From the cell containing the given text, extract its center point as [x, y] coordinate. 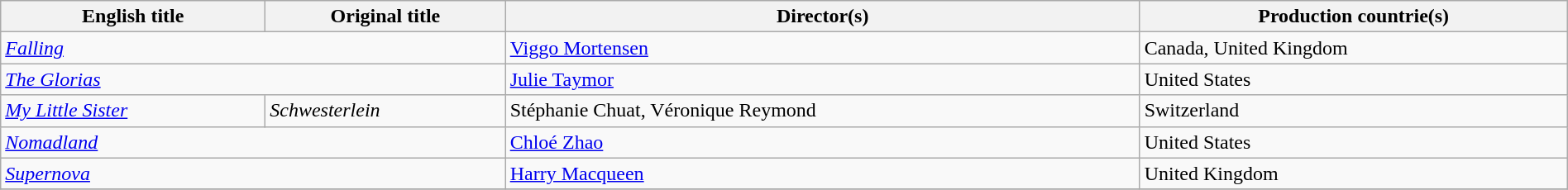
My Little Sister [133, 111]
Original title [385, 17]
Canada, United Kingdom [1353, 48]
Harry Macqueen [822, 173]
Nomadland [253, 142]
Schwesterlein [385, 111]
Production countrie(s) [1353, 17]
Switzerland [1353, 111]
Stéphanie Chuat, Véronique Reymond [822, 111]
United Kingdom [1353, 173]
Julie Taymor [822, 79]
Chloé Zhao [822, 142]
Viggo Mortensen [822, 48]
English title [133, 17]
Director(s) [822, 17]
The Glorias [253, 79]
Supernova [253, 173]
Falling [253, 48]
